Return (x, y) of the center of cell containing provided text 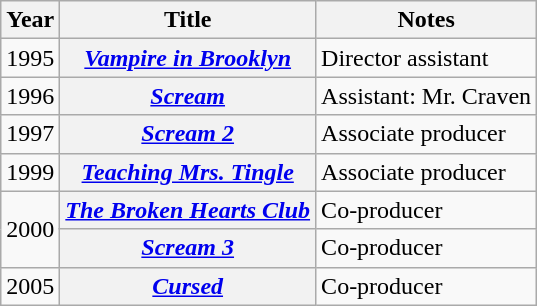
Teaching Mrs. Tingle (188, 172)
1996 (30, 96)
2000 (30, 229)
Scream 3 (188, 248)
Scream 2 (188, 134)
Vampire in Brooklyn (188, 58)
The Broken Hearts Club (188, 210)
Title (188, 20)
1995 (30, 58)
2005 (30, 286)
Notes (426, 20)
1997 (30, 134)
Year (30, 20)
Assistant: Mr. Craven (426, 96)
1999 (30, 172)
Scream (188, 96)
Cursed (188, 286)
Director assistant (426, 58)
